Return (X, Y) of the center of cell containing provided text 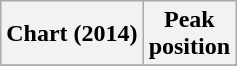
Chart (2014) (72, 34)
Peakposition (189, 34)
